Return the (X, Y) coordinate for the center point of the cell that contains the specified text.  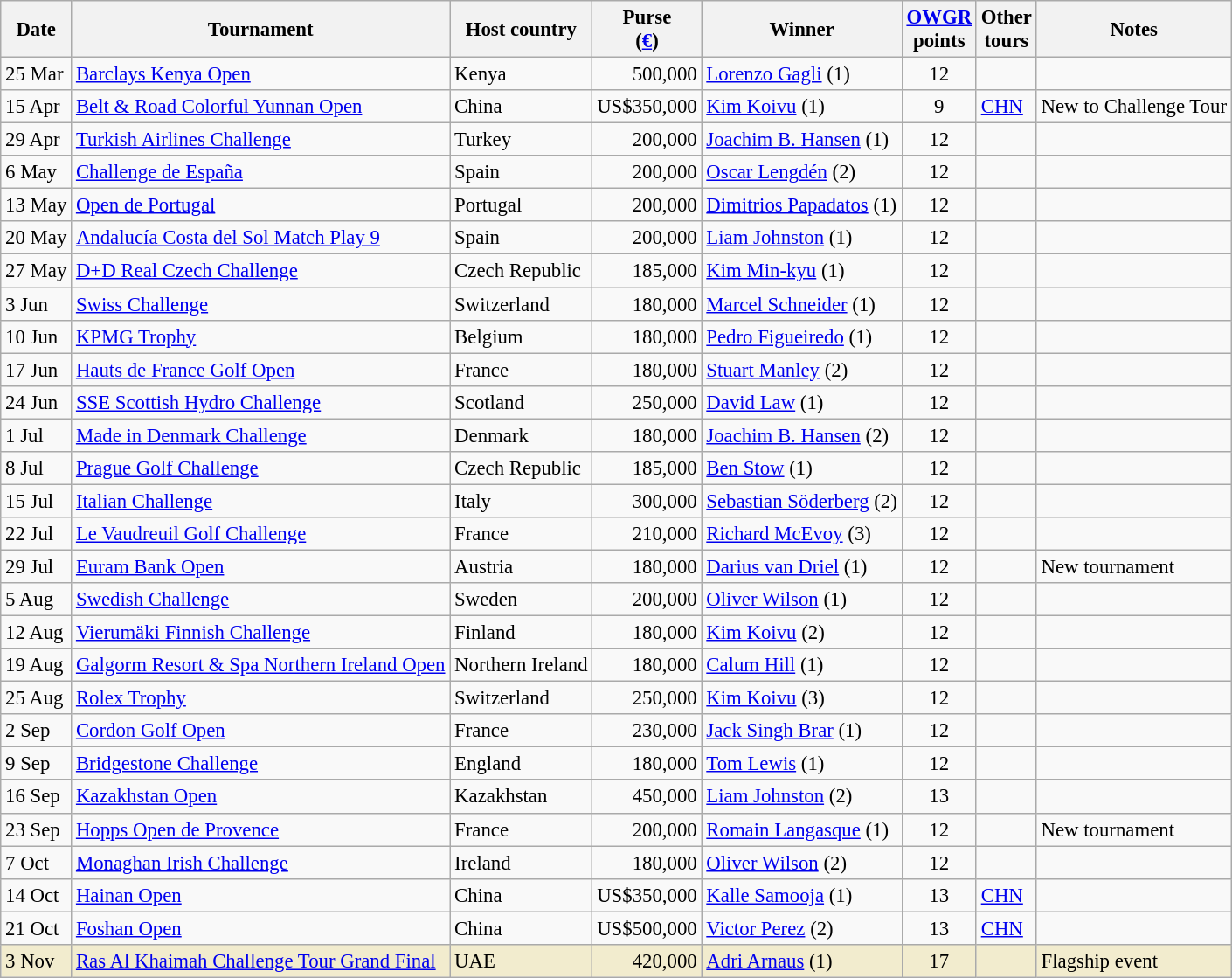
Prague Golf Challenge (260, 468)
Kalle Samooja (1) (802, 895)
Open de Portugal (260, 205)
Swedish Challenge (260, 600)
Made in Denmark Challenge (260, 435)
12 Aug (37, 633)
10 Jun (37, 336)
Marcel Schneider (1) (802, 304)
27 May (37, 271)
Portugal (521, 205)
Challenge de España (260, 172)
Ireland (521, 863)
17 Jun (37, 370)
New to Challenge Tour (1134, 107)
David Law (1) (802, 402)
Victor Perez (2) (802, 928)
Romain Langasque (1) (802, 829)
9 Sep (37, 764)
Northern Ireland (521, 665)
1 Jul (37, 435)
Italy (521, 501)
Turkish Airlines Challenge (260, 140)
Oscar Lengdén (2) (802, 172)
Hainan Open (260, 895)
Kim Min-kyu (1) (802, 271)
420,000 (647, 961)
21 Oct (37, 928)
Rolex Trophy (260, 698)
9 (938, 107)
Kim Koivu (3) (802, 698)
Kazakhstan (521, 797)
Euram Bank Open (260, 566)
29 Apr (37, 140)
500,000 (647, 74)
22 Jul (37, 534)
Kim Koivu (1) (802, 107)
25 Mar (37, 74)
7 Oct (37, 863)
Galgorm Resort & Spa Northern Ireland Open (260, 665)
US$500,000 (647, 928)
Le Vaudreuil Golf Challenge (260, 534)
13 May (37, 205)
Oliver Wilson (1) (802, 600)
Cordon Golf Open (260, 731)
3 Nov (37, 961)
230,000 (647, 731)
Date (37, 30)
Bridgestone Challenge (260, 764)
15 Jul (37, 501)
25 Aug (37, 698)
Tournament (260, 30)
20 May (37, 239)
Purse(€) (647, 30)
Andalucía Costa del Sol Match Play 9 (260, 239)
Italian Challenge (260, 501)
15 Apr (37, 107)
Liam Johnston (2) (802, 797)
Othertours (1007, 30)
Notes (1134, 30)
Flagship event (1134, 961)
450,000 (647, 797)
17 (938, 961)
Tom Lewis (1) (802, 764)
Belgium (521, 336)
14 Oct (37, 895)
Kim Koivu (2) (802, 633)
Hauts de France Golf Open (260, 370)
UAE (521, 961)
3 Jun (37, 304)
Stuart Manley (2) (802, 370)
D+D Real Czech Challenge (260, 271)
England (521, 764)
Oliver Wilson (2) (802, 863)
Hopps Open de Provence (260, 829)
Joachim B. Hansen (1) (802, 140)
Monaghan Irish Challenge (260, 863)
Turkey (521, 140)
Foshan Open (260, 928)
5 Aug (37, 600)
Joachim B. Hansen (2) (802, 435)
Barclays Kenya Open (260, 74)
6 May (37, 172)
Finland (521, 633)
Adri Arnaus (1) (802, 961)
16 Sep (37, 797)
8 Jul (37, 468)
Ben Stow (1) (802, 468)
Pedro Figueiredo (1) (802, 336)
19 Aug (37, 665)
OWGRpoints (938, 30)
Liam Johnston (1) (802, 239)
23 Sep (37, 829)
300,000 (647, 501)
Scotland (521, 402)
KPMG Trophy (260, 336)
Jack Singh Brar (1) (802, 731)
29 Jul (37, 566)
Calum Hill (1) (802, 665)
Dimitrios Papadatos (1) (802, 205)
Kenya (521, 74)
Kazakhstan Open (260, 797)
Belt & Road Colorful Yunnan Open (260, 107)
Winner (802, 30)
Richard McEvoy (3) (802, 534)
Vierumäki Finnish Challenge (260, 633)
210,000 (647, 534)
SSE Scottish Hydro Challenge (260, 402)
Swiss Challenge (260, 304)
2 Sep (37, 731)
24 Jun (37, 402)
Lorenzo Gagli (1) (802, 74)
Denmark (521, 435)
Austria (521, 566)
Ras Al Khaimah Challenge Tour Grand Final (260, 961)
Darius van Driel (1) (802, 566)
Host country (521, 30)
Sweden (521, 600)
Sebastian Söderberg (2) (802, 501)
